Search for the cell housing the specified text and yield its (X, Y) center coordinate. 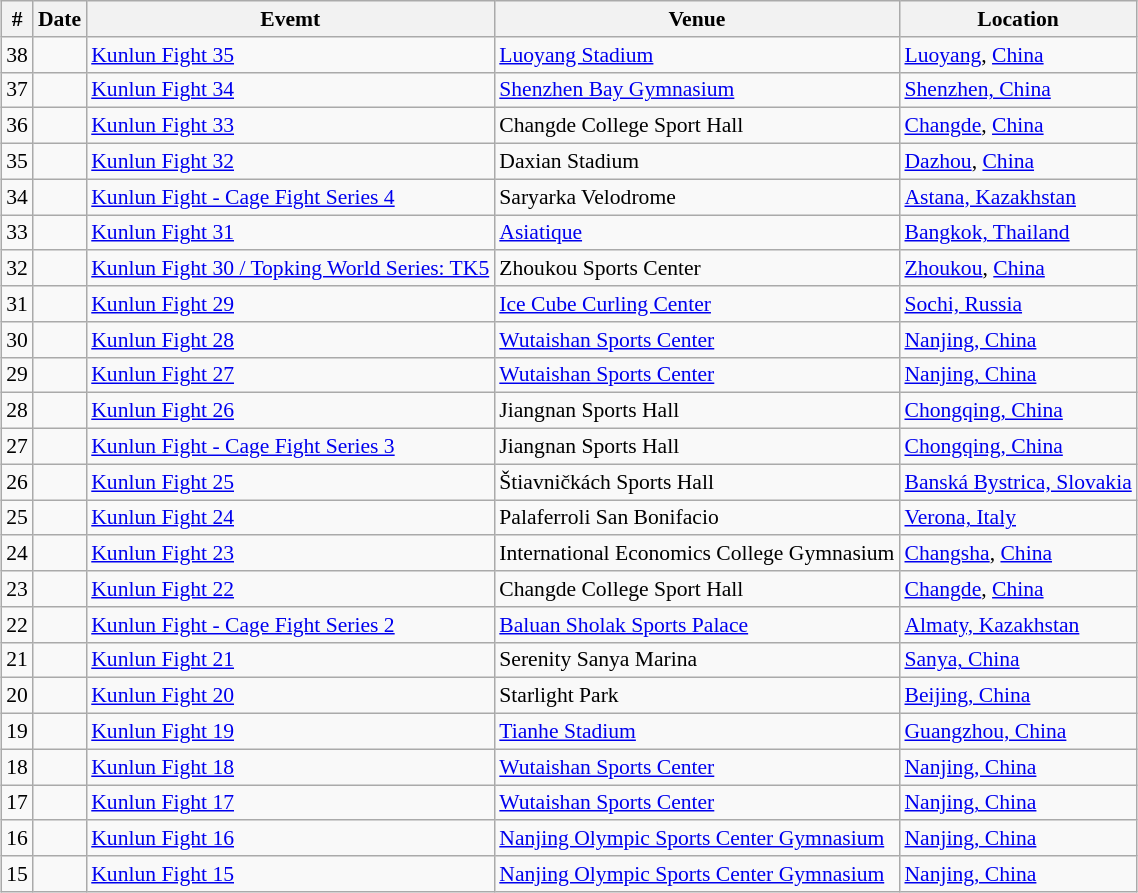
Evemt (290, 19)
27 (17, 447)
Kunlun Fight 28 (290, 340)
33 (17, 233)
34 (17, 197)
37 (17, 90)
21 (17, 660)
25 (17, 518)
Baluan Sholak Sports Palace (696, 625)
Ice Cube Curling Center (696, 304)
Sochi, Russia (1018, 304)
23 (17, 589)
Shenzhen Bay Gymnasium (696, 90)
15 (17, 874)
Kunlun Fight 34 (290, 90)
Tianhe Stadium (696, 732)
30 (17, 340)
35 (17, 162)
Kunlun Fight 30 / Topking World Series: TK5 (290, 269)
Kunlun Fight 23 (290, 554)
Zhoukou, China (1018, 269)
Astana, Kazakhstan (1018, 197)
Kunlun Fight 31 (290, 233)
28 (17, 411)
Daxian Stadium (696, 162)
Kunlun Fight 22 (290, 589)
Shenzhen, China (1018, 90)
Kunlun Fight 18 (290, 767)
Verona, Italy (1018, 518)
26 (17, 482)
Kunlun Fight 21 (290, 660)
36 (17, 126)
# (17, 19)
Zhoukou Sports Center (696, 269)
24 (17, 554)
Banská Bystrica, Slovakia (1018, 482)
Kunlun Fight 15 (290, 874)
17 (17, 803)
20 (17, 696)
Serenity Sanya Marina (696, 660)
Kunlun Fight 19 (290, 732)
Štiavničkách Sports Hall (696, 482)
Kunlun Fight 25 (290, 482)
Sanya, China (1018, 660)
Almaty, Kazakhstan (1018, 625)
Kunlun Fight - Cage Fight Series 3 (290, 447)
Asiatique (696, 233)
Kunlun Fight 33 (290, 126)
Kunlun Fight 32 (290, 162)
32 (17, 269)
29 (17, 375)
Kunlun Fight 26 (290, 411)
International Economics College Gymnasium (696, 554)
Beijing, China (1018, 696)
Kunlun Fight - Cage Fight Series 2 (290, 625)
Luoyang, China (1018, 55)
Kunlun Fight 35 (290, 55)
18 (17, 767)
Location (1018, 19)
38 (17, 55)
Changsha, China (1018, 554)
Palaferroli San Bonifacio (696, 518)
Kunlun Fight 16 (290, 839)
Luoyang Stadium (696, 55)
Dazhou, China (1018, 162)
Kunlun Fight 17 (290, 803)
Kunlun Fight 24 (290, 518)
Kunlun Fight 29 (290, 304)
22 (17, 625)
Date (60, 19)
Saryarka Velodrome (696, 197)
Kunlun Fight 27 (290, 375)
Bangkok, Thailand (1018, 233)
31 (17, 304)
16 (17, 839)
Venue (696, 19)
Kunlun Fight 20 (290, 696)
Guangzhou, China (1018, 732)
Kunlun Fight - Cage Fight Series 4 (290, 197)
Starlight Park (696, 696)
19 (17, 732)
